Return the (x, y) coordinate for the center point of the cell that contains the specified text.  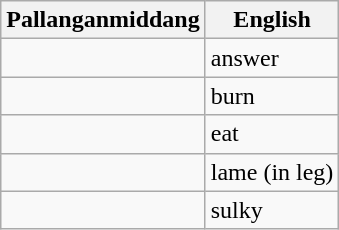
burn (272, 96)
English (272, 20)
Pallanganmiddang (103, 20)
sulky (272, 210)
eat (272, 134)
lame (in leg) (272, 172)
answer (272, 58)
